Output the [X, Y] coordinate of the center of the cell containing the given text.  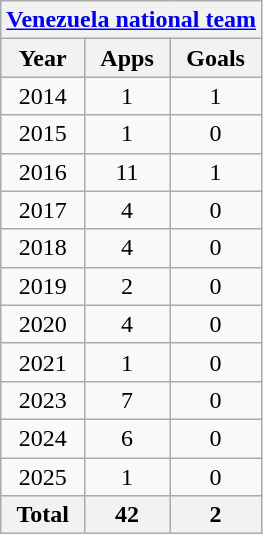
2021 [43, 362]
11 [128, 172]
Year [43, 58]
Venezuela national team [132, 20]
2023 [43, 400]
2024 [43, 438]
2014 [43, 96]
2018 [43, 248]
2016 [43, 172]
2020 [43, 324]
2015 [43, 134]
2025 [43, 477]
2019 [43, 286]
7 [128, 400]
6 [128, 438]
42 [128, 515]
2017 [43, 210]
Total [43, 515]
Goals [216, 58]
Apps [128, 58]
